Locate the cell with the specified text and output its (x, y) center coordinate. 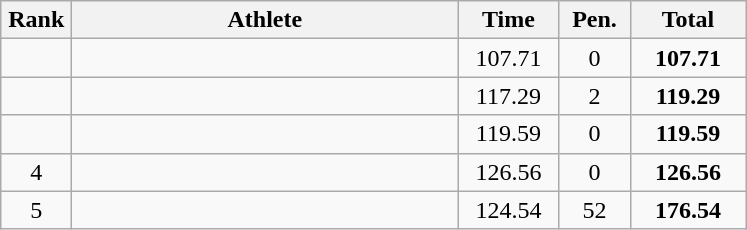
Rank (36, 20)
Total (688, 20)
117.29 (508, 96)
5 (36, 210)
4 (36, 172)
52 (594, 210)
2 (594, 96)
Pen. (594, 20)
Time (508, 20)
119.29 (688, 96)
124.54 (508, 210)
176.54 (688, 210)
Athlete (265, 20)
